Provide the [X, Y] coordinate of the cell's center where the given text is located.  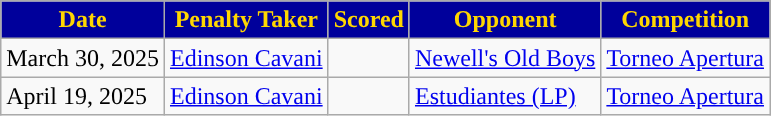
Competition [686, 20]
Estudiantes (LP) [504, 96]
Newell's Old Boys [504, 58]
March 30, 2025 [83, 58]
Date [83, 20]
April 19, 2025 [83, 96]
Penalty Taker [246, 20]
Scored [368, 20]
Opponent [504, 20]
